Pinpoint the cell where the given text exists, returning its (X, Y) midpoint coordinate. 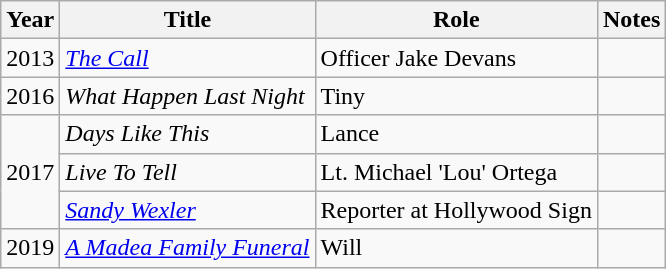
Tiny (456, 96)
Year (30, 20)
The Call (188, 58)
2013 (30, 58)
Lt. Michael 'Lou' Ortega (456, 172)
Days Like This (188, 134)
Role (456, 20)
Reporter at Hollywood Sign (456, 210)
Live To Tell (188, 172)
Title (188, 20)
2016 (30, 96)
Lance (456, 134)
A Madea Family Funeral (188, 248)
What Happen Last Night (188, 96)
2017 (30, 172)
Will (456, 248)
Officer Jake Devans (456, 58)
Notes (631, 20)
2019 (30, 248)
Sandy Wexler (188, 210)
